Locate the cell with the specified text and output its (X, Y) center coordinate. 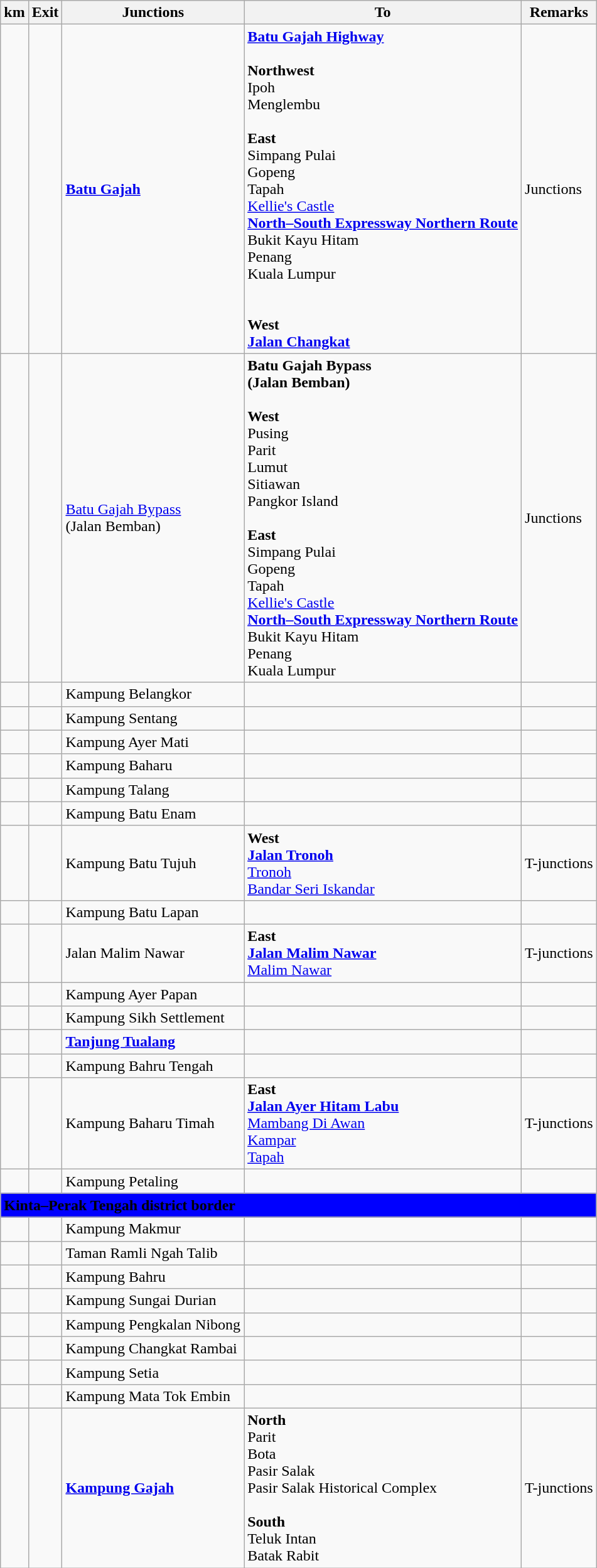
Kampung Setia (153, 1372)
Kampung Gajah (153, 1488)
East Jalan Malim NawarMalim Nawar (383, 953)
Kampung Sungai Durian (153, 1301)
Kampung Baharu Timah (153, 1124)
Kampung Sentang (153, 718)
Kampung Baharu (153, 766)
Kampung Batu Enam (153, 814)
To (383, 13)
Jalan Malim Nawar (153, 953)
Taman Ramli Ngah Talib (153, 1253)
Kampung Bahru Tengah (153, 1066)
Kampung Bahru (153, 1277)
Exit (45, 13)
Batu Gajah Bypass(Jalan Bemban) (153, 518)
Kampung Ayer Papan (153, 994)
Kinta–Perak Tengah district border (299, 1205)
Kampung Changkat Rambai (153, 1348)
Kampung Talang (153, 790)
Kampung Ayer Mati (153, 742)
Kampung Sikh Settlement (153, 1018)
Kampung Batu Tujuh (153, 862)
East Jalan Ayer Hitam LabuMambang Di AwanKamparTapah (383, 1124)
Batu Gajah (153, 189)
Kampung Mata Tok Embin (153, 1396)
Kampung Belangkor (153, 694)
Kampung Petaling (153, 1181)
km (14, 13)
Kampung Batu Lapan (153, 912)
Kampung Makmur (153, 1229)
North Parit Bota Pasir Salak Pasir Salak Historical ComplexSouth Teluk Intan Batak Rabit (383, 1488)
West Jalan TronohTronohBandar Seri Iskandar (383, 862)
Kampung Pengkalan Nibong (153, 1324)
Tanjung Tualang (153, 1042)
Remarks (559, 13)
